Search for the cell housing the specified text and yield its (X, Y) center coordinate. 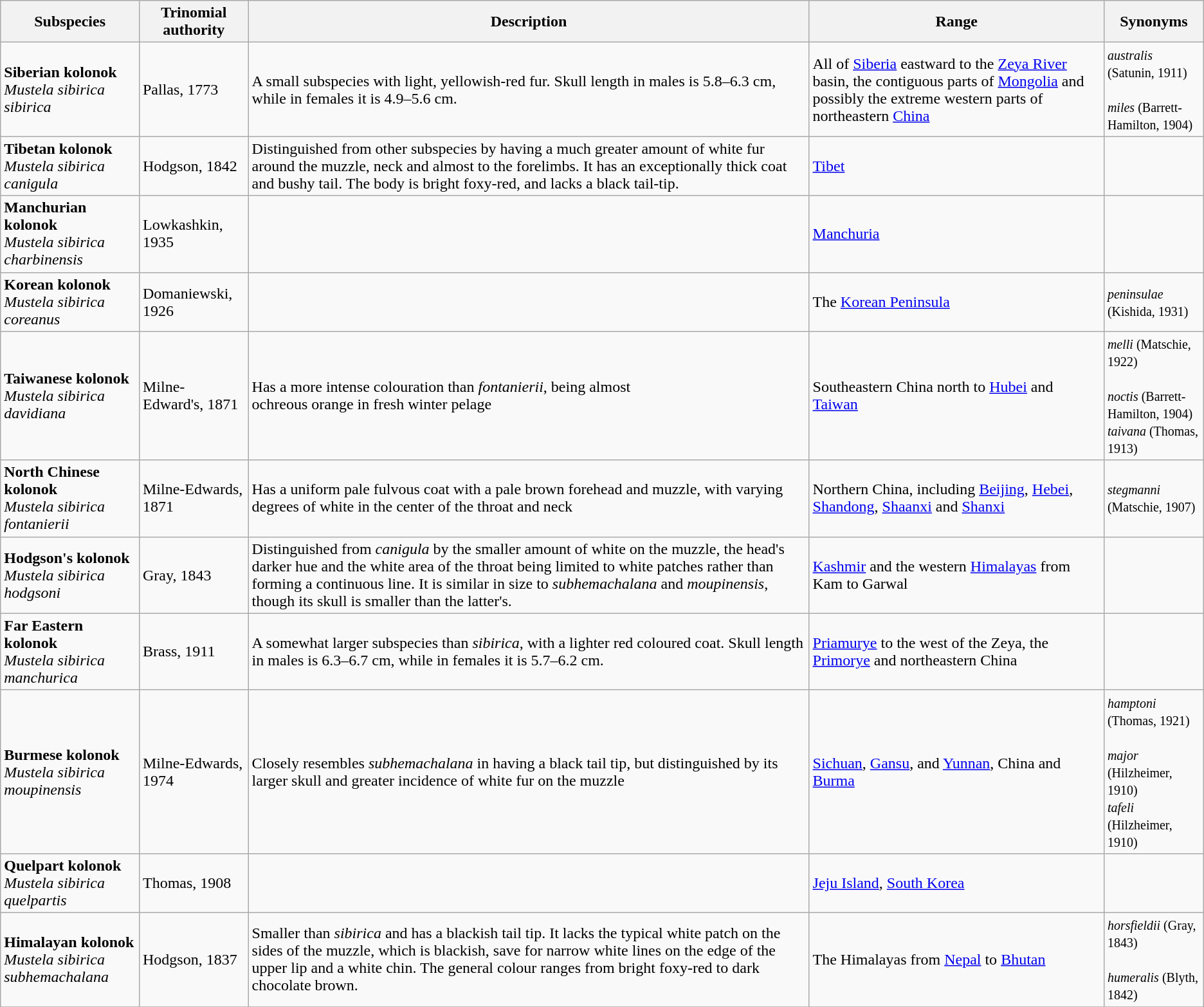
Southeastern China north to Hubei and Taiwan (956, 396)
Siberian kolonokMustela sibirica sibirica (70, 89)
Quelpart kolonokMustela sibirica quelpartis (70, 883)
peninsulae (Kishida, 1931) (1154, 302)
Northern China, including Beijing, Hebei, Shandong, Shaanxi and Shanxi (956, 498)
horsfieldii (Gray, 1843)humeralis (Blyth, 1842) (1154, 959)
australis (Satunin, 1911)miles (Barrett-Hamilton, 1904) (1154, 89)
Synonyms (1154, 22)
Manchurian kolonokMustela sibirica charbinensis (70, 234)
A somewhat larger subspecies than sibirica, with a lighter red coloured coat. Skull length in males is 6.3–6.7 cm, while in females it is 5.7–6.2 cm. (529, 651)
Tibet (956, 166)
hamptoni (Thomas, 1921)major (Hilzheimer, 1910) tafeli (Hilzheimer, 1910) (1154, 771)
Description (529, 22)
Hodgson, 1842 (194, 166)
Closely resembles subhemachalana in having a black tail tip, but distinguished by its larger skull and greater incidence of white fur on the muzzle (529, 771)
Hodgson's kolonokMustela sibirica hodgsoni (70, 575)
The Korean Peninsula (956, 302)
Himalayan kolonokMustela sibirica subhemachalana (70, 959)
Subspecies (70, 22)
The Himalayas from Nepal to Bhutan (956, 959)
Far Eastern kolonokMustela sibirica manchurica (70, 651)
Kashmir and the western Himalayas from Kam to Garwal (956, 575)
Milne-Edward's, 1871 (194, 396)
Gray, 1843 (194, 575)
Range (956, 22)
Milne-Edwards, 1871 (194, 498)
Jeju Island, South Korea (956, 883)
Manchuria (956, 234)
stegmanni (Matschie, 1907) (1154, 498)
Thomas, 1908 (194, 883)
Has a more intense colouration than fontanierii, being almostochreous orange in fresh winter pelage (529, 396)
melli (Matschie, 1922)noctis (Barrett-Hamilton, 1904) taivana (Thomas, 1913) (1154, 396)
Priamurye to the west of the Zeya, the Primorye and northeastern China (956, 651)
Tibetan kolonokMustela sibirica canigula (70, 166)
North Chinese kolonokMustela sibirica fontanierii (70, 498)
Brass, 1911 (194, 651)
Domaniewski, 1926 (194, 302)
Has a uniform pale fulvous coat with a pale brown forehead and muzzle, with varying degrees of white in the center of the throat and neck (529, 498)
All of Siberia eastward to the Zeya River basin, the contiguous parts of Mongolia and possibly the extreme western parts of northeastern China (956, 89)
Trinomial authority (194, 22)
A small subspecies with light, yellowish-red fur. Skull length in males is 5.8–6.3 cm, while in females it is 4.9–5.6 cm. (529, 89)
Lowkashkin, 1935 (194, 234)
Burmese kolonokMustela sibirica moupinensis (70, 771)
Milne-Edwards, 1974 (194, 771)
Pallas, 1773 (194, 89)
Sichuan, Gansu, and Yunnan, China and Burma (956, 771)
Korean kolonokMustela sibirica coreanus (70, 302)
Taiwanese kolonokMustela sibirica davidiana (70, 396)
Hodgson, 1837 (194, 959)
